Find where the given text appears and provide that cell's center as (X, Y) coordinate. 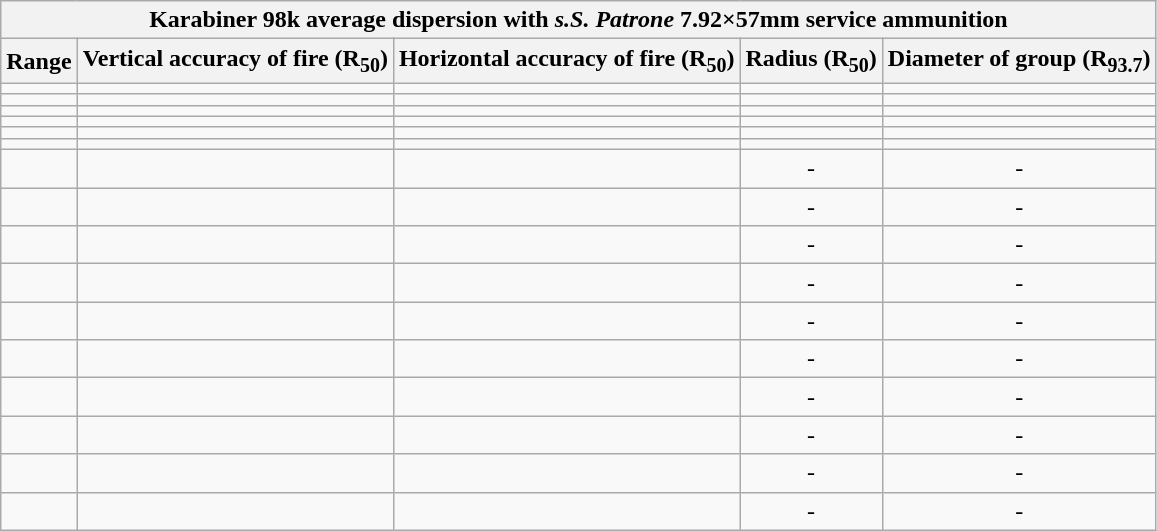
Vertical accuracy of fire (R50) (235, 61)
Diameter of group (R93.7) (1019, 61)
Karabiner 98k average dispersion with s.S. Patrone 7.92×57mm service ammunition (578, 20)
Range (39, 61)
Radius (R50) (811, 61)
Horizontal accuracy of fire (R50) (566, 61)
